Find where the given text appears and provide that cell's center as (X, Y) coordinate. 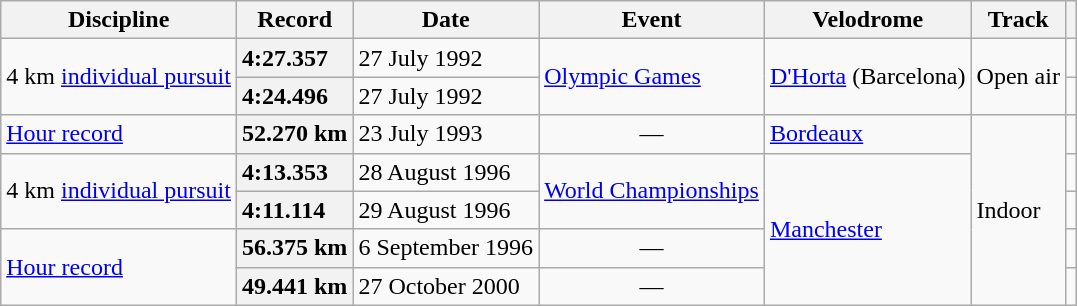
4:24.496 (294, 96)
World Championships (652, 191)
49.441 km (294, 286)
29 August 1996 (446, 210)
4:11.114 (294, 210)
28 August 1996 (446, 172)
Bordeaux (868, 134)
27 October 2000 (446, 286)
D'Horta (Barcelona) (868, 77)
23 July 1993 (446, 134)
Open air (1018, 77)
Discipline (119, 20)
Velodrome (868, 20)
Track (1018, 20)
56.375 km (294, 248)
6 September 1996 (446, 248)
4:27.357 (294, 58)
Record (294, 20)
Manchester (868, 229)
Event (652, 20)
Olympic Games (652, 77)
Indoor (1018, 210)
Date (446, 20)
52.270 km (294, 134)
4:13.353 (294, 172)
